Pinpoint the cell where the given text exists, returning its [X, Y] midpoint coordinate. 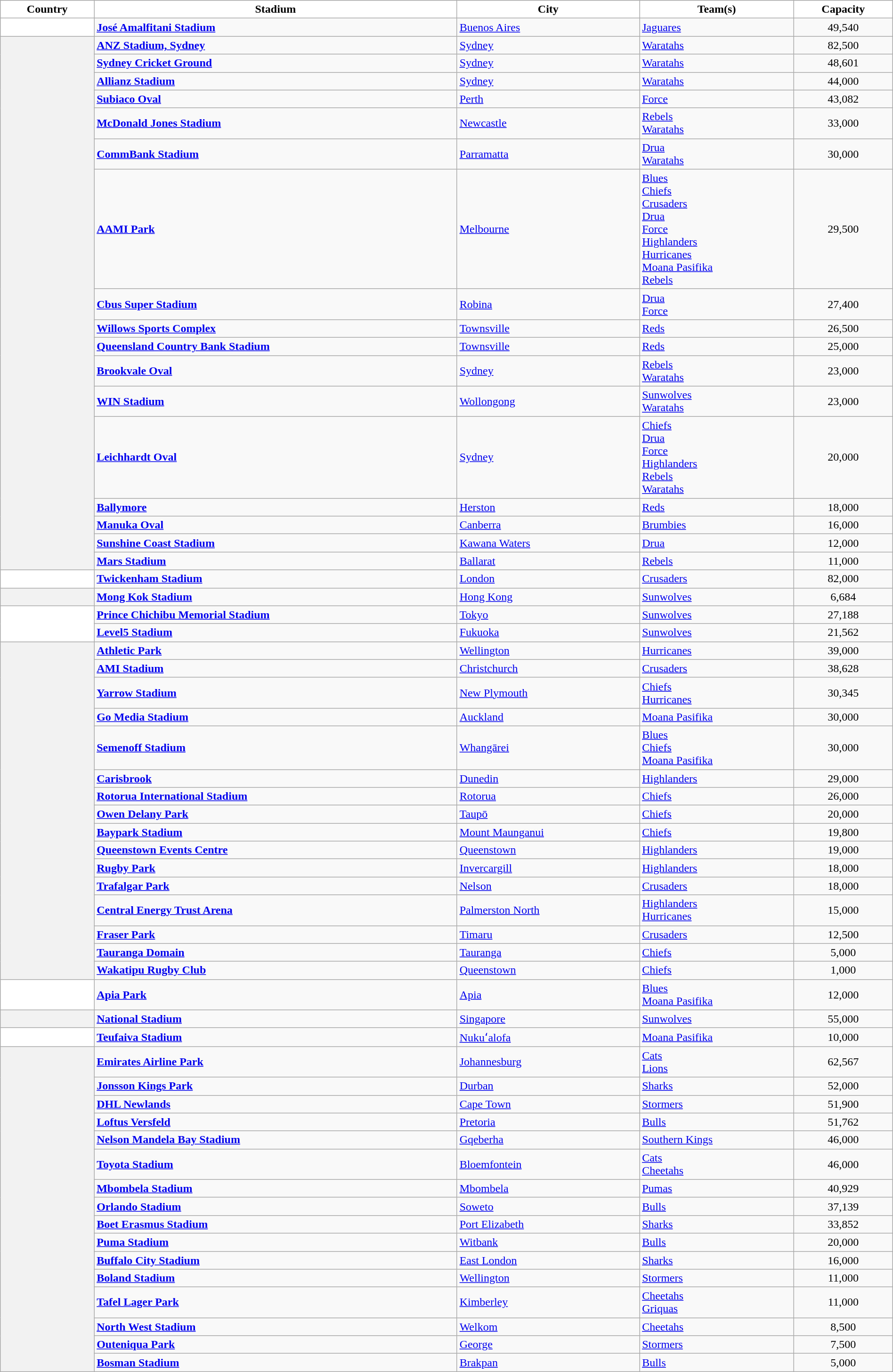
Kawana Waters [548, 543]
Sydney Cricket Ground [276, 63]
Go Media Stadium [276, 717]
Singapore [548, 1019]
Mbombela Stadium [276, 1188]
Cats Cheetahs [717, 1164]
Orlando Stadium [276, 1206]
José Amalfitani Stadium [276, 27]
Soweto [548, 1206]
Team(s) [717, 9]
Hurricanes [717, 650]
48,601 [843, 63]
8,500 [843, 1327]
Nukuʻalofa [548, 1037]
33,852 [843, 1224]
Rotorua [548, 796]
ANZ Stadium, Sydney [276, 45]
Brookvale Oval [276, 370]
Wollongong [548, 401]
Pretoria [548, 1122]
Jaguares [717, 27]
Chiefs Drua Force Highlanders Rebels Waratahs [717, 458]
Brumbies [717, 525]
East London [548, 1260]
Rugby Park [276, 868]
Apia Park [276, 995]
Newcastle [548, 123]
Durban [548, 1086]
82,500 [843, 45]
Ballymore [276, 507]
21,562 [843, 633]
Queenstown Events Centre [276, 850]
Mbombela [548, 1188]
Mount Maunganui [548, 832]
Mars Stadium [276, 561]
Taupō [548, 814]
Cape Town [548, 1104]
Cats Lions [717, 1062]
AAMI Park [276, 229]
37,139 [843, 1206]
Central Energy Trust Arena [276, 910]
Emirates Airline Park [276, 1062]
Owen Delany Park [276, 814]
Welkom [548, 1327]
Pumas [717, 1188]
1,000 [843, 970]
Puma Stadium [276, 1242]
Country [47, 9]
Palmerston North [548, 910]
Nelson Mandela Bay Stadium [276, 1140]
30,345 [843, 692]
Kimberley [548, 1303]
Ballarat [548, 561]
Highlanders Hurricanes [717, 910]
Southern Kings [717, 1140]
George [548, 1345]
Whangārei [548, 747]
25,000 [843, 346]
49,540 [843, 27]
Cheetahs Griquas [717, 1303]
Cheetahs [717, 1327]
19,000 [843, 850]
Jonsson Kings Park [276, 1086]
10,000 [843, 1037]
Drua [717, 543]
15,000 [843, 910]
55,000 [843, 1019]
Loftus Versfeld [276, 1122]
29,000 [843, 779]
Carisbrook [276, 779]
Witbank [548, 1242]
Tauranga [548, 952]
26,500 [843, 328]
Auckland [548, 717]
Buenos Aires [548, 27]
Dunedin [548, 779]
WIN Stadium [276, 401]
62,567 [843, 1062]
51,900 [843, 1104]
Canberra [548, 525]
Leichhardt Oval [276, 458]
Christchurch [548, 668]
Semenoff Stadium [276, 747]
40,929 [843, 1188]
52,000 [843, 1086]
Nelson [548, 886]
Tauranga Domain [276, 952]
Blues Chiefs Crusaders Drua Force Highlanders Hurricanes Moana Pasifika Rebels [717, 229]
12,500 [843, 934]
33,000 [843, 123]
Teufaiva Stadium [276, 1037]
19,800 [843, 832]
DHL Newlands [276, 1104]
Perth [548, 99]
Allianz Stadium [276, 81]
Drua Waratahs [717, 154]
Outeniqua Park [276, 1345]
Queensland Country Bank Stadium [276, 346]
Boland Stadium [276, 1278]
Capacity [843, 9]
Trafalgar Park [276, 886]
Johannesburg [548, 1062]
CommBank Stadium [276, 154]
AMI Stadium [276, 668]
27,400 [843, 304]
Brakpan [548, 1363]
Stadium [276, 9]
Parramatta [548, 154]
Gqeberha [548, 1140]
51,762 [843, 1122]
7,500 [843, 1345]
Hong Kong [548, 597]
Bloemfontein [548, 1164]
Drua Force [717, 304]
Bosman Stadium [276, 1363]
Buffalo City Stadium [276, 1260]
Toyota Stadium [276, 1164]
38,628 [843, 668]
26,000 [843, 796]
New Plymouth [548, 692]
Timaru [548, 934]
Yarrow Stadium [276, 692]
Baypark Stadium [276, 832]
Apia [548, 995]
44,000 [843, 81]
Tafel Lager Park [276, 1303]
Port Elizabeth [548, 1224]
Invercargill [548, 868]
Sunshine Coast Stadium [276, 543]
Force [717, 99]
Fukuoka [548, 633]
Sunwolves Waratahs [717, 401]
Chiefs Hurricanes [717, 692]
82,000 [843, 579]
Mong Kok Stadium [276, 597]
Wakatipu Rugby Club [276, 970]
29,500 [843, 229]
Rotorua International Stadium [276, 796]
Prince Chichibu Memorial Stadium [276, 615]
Level5 Stadium [276, 633]
London [548, 579]
North West Stadium [276, 1327]
McDonald Jones Stadium [276, 123]
43,082 [843, 99]
City [548, 9]
Fraser Park [276, 934]
Robina [548, 304]
Rebels [717, 561]
Twickenham Stadium [276, 579]
Willows Sports Complex [276, 328]
National Stadium [276, 1019]
Boet Erasmus Stadium [276, 1224]
Athletic Park [276, 650]
Tokyo [548, 615]
27,188 [843, 615]
39,000 [843, 650]
Herston [548, 507]
Manuka Oval [276, 525]
Cbus Super Stadium [276, 304]
Blues Moana Pasifika [717, 995]
Subiaco Oval [276, 99]
Blues Chiefs Moana Pasifika [717, 747]
Melbourne [548, 229]
6,684 [843, 597]
